Determine the (x, y) coordinate at the center of the cell enclosing the given text.  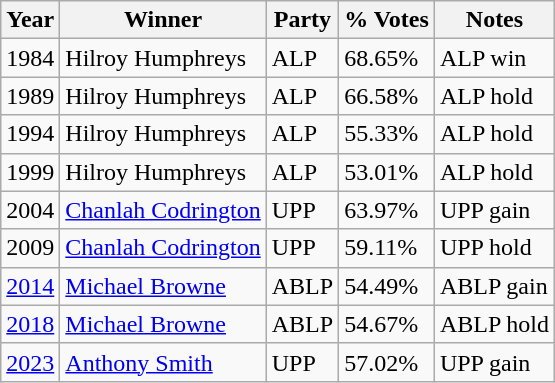
Year (30, 20)
ABLP gain (494, 286)
% Votes (387, 20)
2004 (30, 210)
66.58% (387, 96)
1989 (30, 96)
2023 (30, 362)
57.02% (387, 362)
2018 (30, 324)
2014 (30, 286)
ALP win (494, 58)
Winner (163, 20)
2009 (30, 248)
Anthony Smith (163, 362)
ABLP hold (494, 324)
63.97% (387, 210)
54.67% (387, 324)
54.49% (387, 286)
68.65% (387, 58)
53.01% (387, 172)
59.11% (387, 248)
55.33% (387, 134)
1994 (30, 134)
1984 (30, 58)
Party (302, 20)
UPP hold (494, 248)
Notes (494, 20)
1999 (30, 172)
